Determine the [X, Y] coordinate at the center of the cell enclosing the given text.  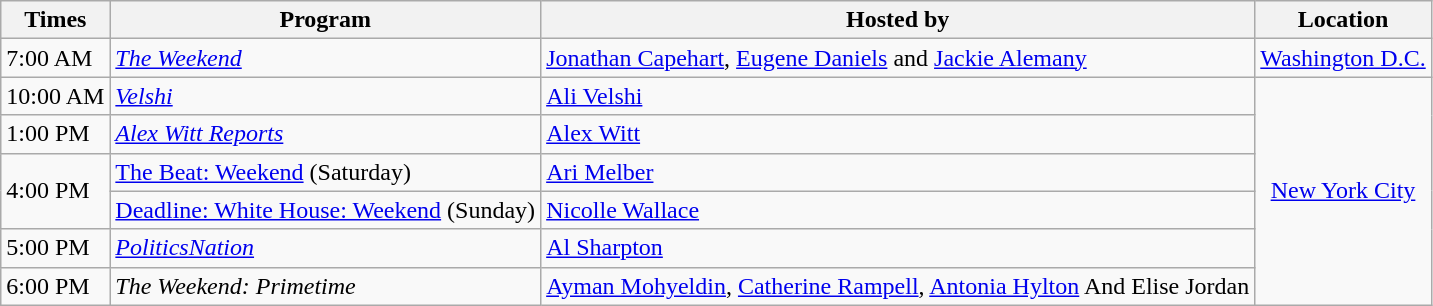
Deadline: White House: Weekend (Sunday) [326, 210]
New York City [1343, 191]
Alex Witt Reports [326, 134]
Times [56, 20]
Ayman Mohyeldin, Catherine Rampell, Antonia Hylton And Elise Jordan [898, 286]
The Beat: Weekend (Saturday) [326, 172]
Velshi [326, 96]
The Weekend [326, 58]
4:00 PM [56, 191]
PoliticsNation [326, 248]
5:00 PM [56, 248]
7:00 AM [56, 58]
6:00 PM [56, 286]
Alex Witt [898, 134]
Al Sharpton [898, 248]
Nicolle Wallace [898, 210]
The Weekend: Primetime [326, 286]
Program [326, 20]
1:00 PM [56, 134]
Jonathan Capehart, Eugene Daniels and Jackie Alemany [898, 58]
Washington D.C. [1343, 58]
Ari Melber [898, 172]
Location [1343, 20]
Hosted by [898, 20]
Ali Velshi [898, 96]
10:00 AM [56, 96]
